Determine the [x, y] coordinate at the center of the cell enclosing the given text.  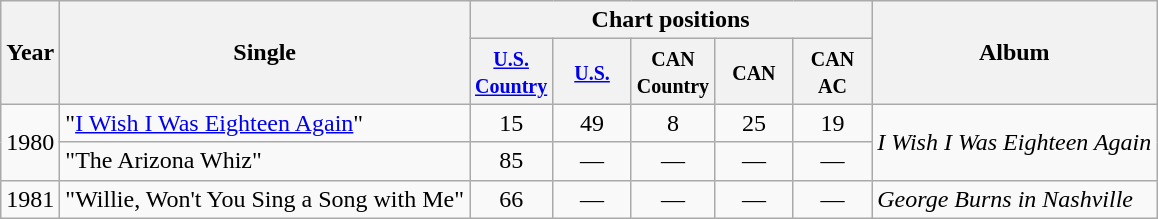
85 [512, 161]
"I Wish I Was Eighteen Again" [265, 123]
25 [754, 123]
66 [512, 199]
Album [1014, 52]
49 [592, 123]
U.S. Country [512, 72]
CAN [754, 72]
19 [832, 123]
Year [30, 52]
I Wish I Was Eighteen Again [1014, 142]
CAN Country [672, 72]
George Burns in Nashville [1014, 199]
CAN AC [832, 72]
Chart positions [671, 20]
"Willie, Won't You Sing a Song with Me" [265, 199]
"The Arizona Whiz" [265, 161]
1981 [30, 199]
15 [512, 123]
Single [265, 52]
1980 [30, 142]
U.S. [592, 72]
8 [672, 123]
